From the cell containing the given text, extract its center point as [X, Y] coordinate. 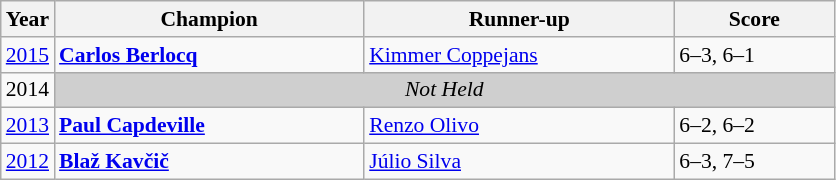
Júlio Silva [519, 162]
Year [28, 19]
2014 [28, 90]
Renzo Olivo [519, 126]
Paul Capdeville [209, 126]
Runner-up [519, 19]
Carlos Berlocq [209, 55]
6–3, 7–5 [754, 162]
2015 [28, 55]
6–3, 6–1 [754, 55]
Blaž Kavčič [209, 162]
2012 [28, 162]
Score [754, 19]
Kimmer Coppejans [519, 55]
Not Held [444, 90]
Champion [209, 19]
2013 [28, 126]
6–2, 6–2 [754, 126]
